Pinpoint the cell where the given text exists, returning its (X, Y) midpoint coordinate. 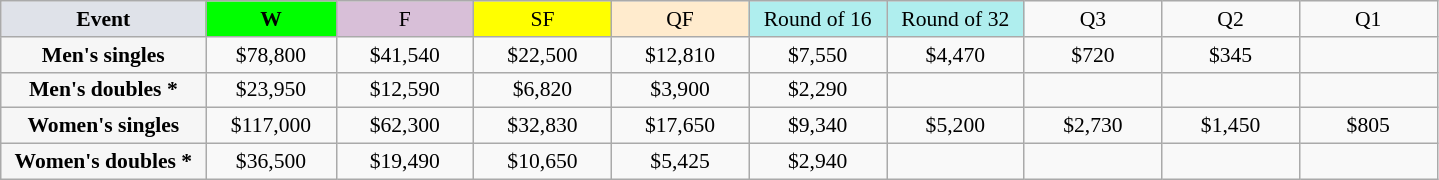
W (271, 19)
Round of 16 (818, 19)
Event (104, 19)
$17,650 (680, 126)
$1,450 (1231, 126)
$805 (1368, 126)
$10,650 (543, 162)
$2,940 (818, 162)
$32,830 (543, 126)
SF (543, 19)
$23,950 (271, 90)
$78,800 (271, 55)
Men's doubles * (104, 90)
$720 (1093, 55)
$12,590 (405, 90)
$22,500 (543, 55)
$62,300 (405, 126)
$5,425 (680, 162)
$4,470 (955, 55)
Women's doubles * (104, 162)
QF (680, 19)
$345 (1231, 55)
Men's singles (104, 55)
F (405, 19)
$3,900 (680, 90)
$12,810 (680, 55)
$5,200 (955, 126)
$2,290 (818, 90)
Women's singles (104, 126)
Q1 (1368, 19)
$2,730 (1093, 126)
$117,000 (271, 126)
Q3 (1093, 19)
Q2 (1231, 19)
Round of 32 (955, 19)
$19,490 (405, 162)
$41,540 (405, 55)
$6,820 (543, 90)
$7,550 (818, 55)
$9,340 (818, 126)
$36,500 (271, 162)
